From the cell containing the given text, extract its center point as (X, Y) coordinate. 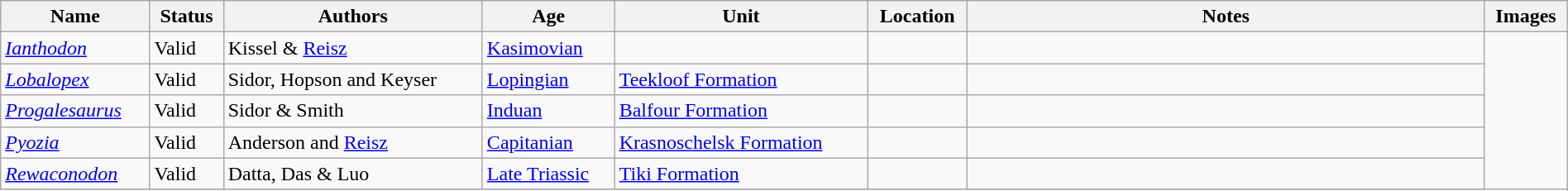
Rewaconodon (75, 174)
Pyozia (75, 142)
Tiki Formation (741, 174)
Authors (352, 17)
Induan (548, 111)
Balfour Formation (741, 111)
Krasnoschelsk Formation (741, 142)
Progalesaurus (75, 111)
Late Triassic (548, 174)
Unit (741, 17)
Datta, Das & Luo (352, 174)
Kissel & Reisz (352, 48)
Location (918, 17)
Lopingian (548, 79)
Teekloof Formation (741, 79)
Ianthodon (75, 48)
Anderson and Reisz (352, 142)
Status (187, 17)
Images (1526, 17)
Sidor & Smith (352, 111)
Capitanian (548, 142)
Kasimovian (548, 48)
Lobalopex (75, 79)
Age (548, 17)
Name (75, 17)
Sidor, Hopson and Keyser (352, 79)
Notes (1226, 17)
